Find where the given text appears and provide that cell's center as [x, y] coordinate. 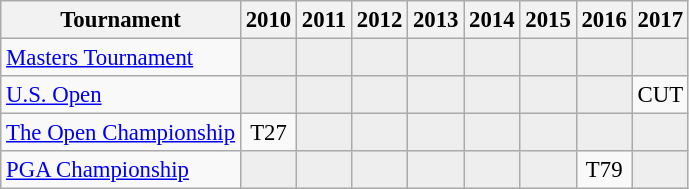
Tournament [121, 20]
T27 [268, 133]
PGA Championship [121, 170]
2013 [436, 20]
2012 [379, 20]
2010 [268, 20]
U.S. Open [121, 95]
Masters Tournament [121, 58]
2011 [324, 20]
2014 [492, 20]
CUT [660, 95]
2016 [604, 20]
T79 [604, 170]
2017 [660, 20]
2015 [548, 20]
The Open Championship [121, 133]
